Find where the given text appears and provide that cell's center as [X, Y] coordinate. 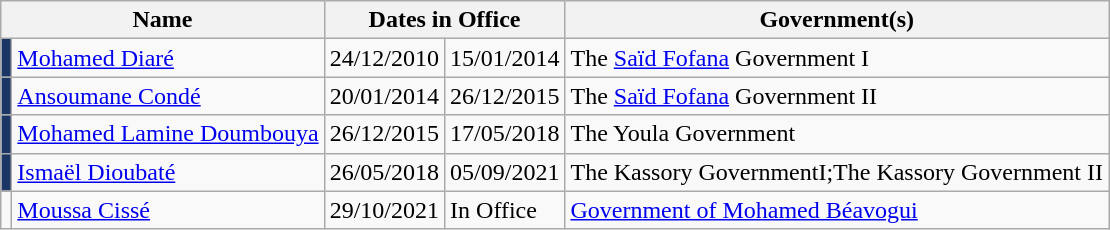
29/10/2021 [384, 210]
Government(s) [837, 20]
15/01/2014 [505, 58]
Moussa Cissé [168, 210]
Ansoumane Condé [168, 96]
Name [162, 20]
26/05/2018 [384, 172]
The Kassory GovernmentI;The Kassory Government II [837, 172]
The Saïd Fofana Government I [837, 58]
Government of Mohamed Béavogui [837, 210]
Dates in Office [444, 20]
The Youla Government [837, 134]
Mohamed Diaré [168, 58]
The Saïd Fofana Government II [837, 96]
In Office [505, 210]
17/05/2018 [505, 134]
Mohamed Lamine Doumbouya [168, 134]
05/09/2021 [505, 172]
Ismaël Dioubaté [168, 172]
20/01/2014 [384, 96]
24/12/2010 [384, 58]
